Identify which cell holds the provided text, then report its (x, y) central coordinate. 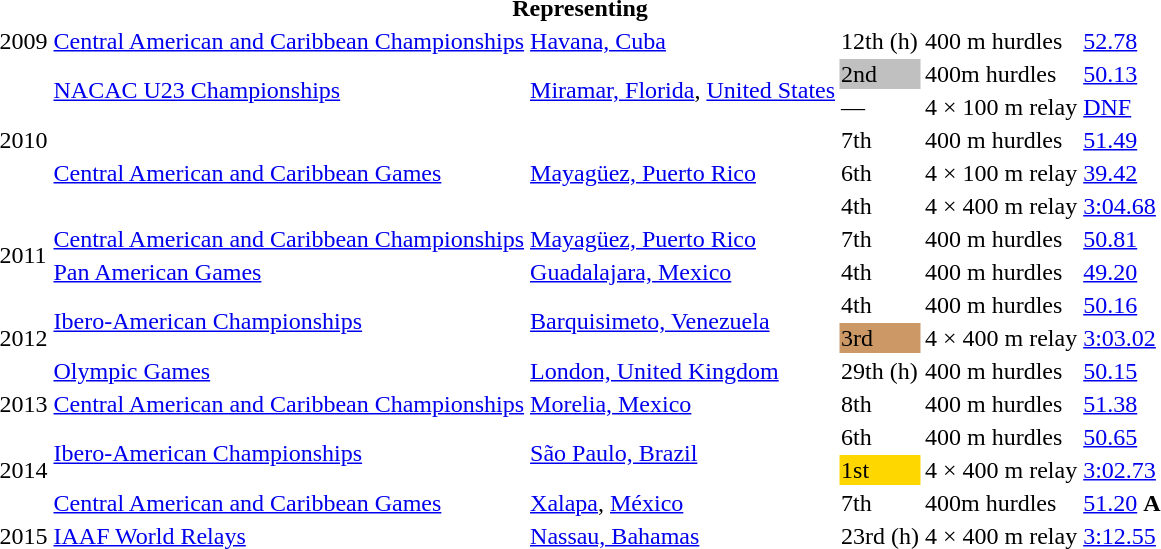
NACAC U23 Championships (289, 90)
Xalapa, México (683, 503)
Havana, Cuba (683, 41)
Guadalajara, Mexico (683, 272)
2nd (880, 74)
12th (h) (880, 41)
1st (880, 470)
Barquisimeto, Venezuela (683, 322)
London, United Kingdom (683, 371)
São Paulo, Brazil (683, 454)
Morelia, Mexico (683, 404)
Miramar, Florida, United States (683, 90)
8th (880, 404)
Pan American Games (289, 272)
— (880, 107)
29th (h) (880, 371)
3rd (880, 338)
Olympic Games (289, 371)
